Identify which cell holds the provided text, then report its [X, Y] central coordinate. 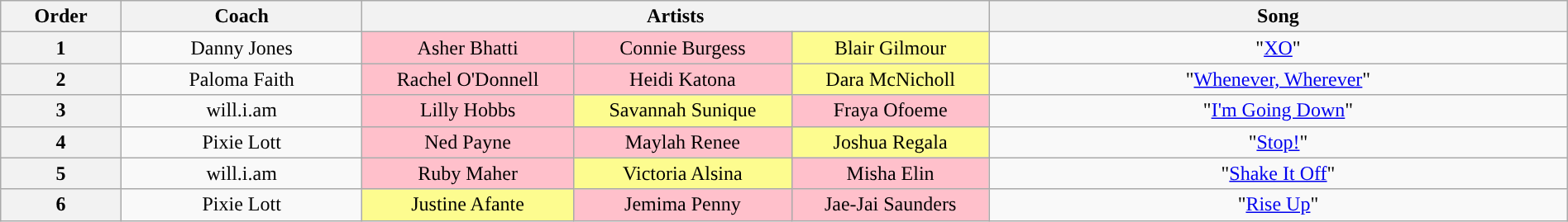
Paloma Faith [241, 79]
"Stop!" [1279, 142]
3 [61, 111]
Justine Afante [468, 205]
Song [1279, 17]
Victoria Alsina [682, 173]
Dara McNicholl [891, 79]
4 [61, 142]
"Shake It Off" [1279, 173]
Joshua Regala [891, 142]
"Rise Up" [1279, 205]
Misha Elin [891, 173]
2 [61, 79]
"Whenever, Wherever" [1279, 79]
Jemima Penny [682, 205]
6 [61, 205]
5 [61, 173]
1 [61, 48]
Fraya Ofoeme [891, 111]
Jae-Jai Saunders [891, 205]
Artists [676, 17]
Lilly Hobbs [468, 111]
Ruby Maher [468, 173]
Coach [241, 17]
"I'm Going Down" [1279, 111]
Rachel O'Donnell [468, 79]
Connie Burgess [682, 48]
Asher Bhatti [468, 48]
Blair Gilmour [891, 48]
Savannah Sunique [682, 111]
"XO" [1279, 48]
Danny Jones [241, 48]
Maylah Renee [682, 142]
Heidi Katona [682, 79]
Order [61, 17]
Ned Payne [468, 142]
